For the text-containing cell, return its midpoint in [x, y] coordinate format. 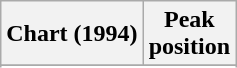
Chart (1994) [72, 34]
Peakposition [189, 34]
